Locate the cell with the specified text and output its (x, y) center coordinate. 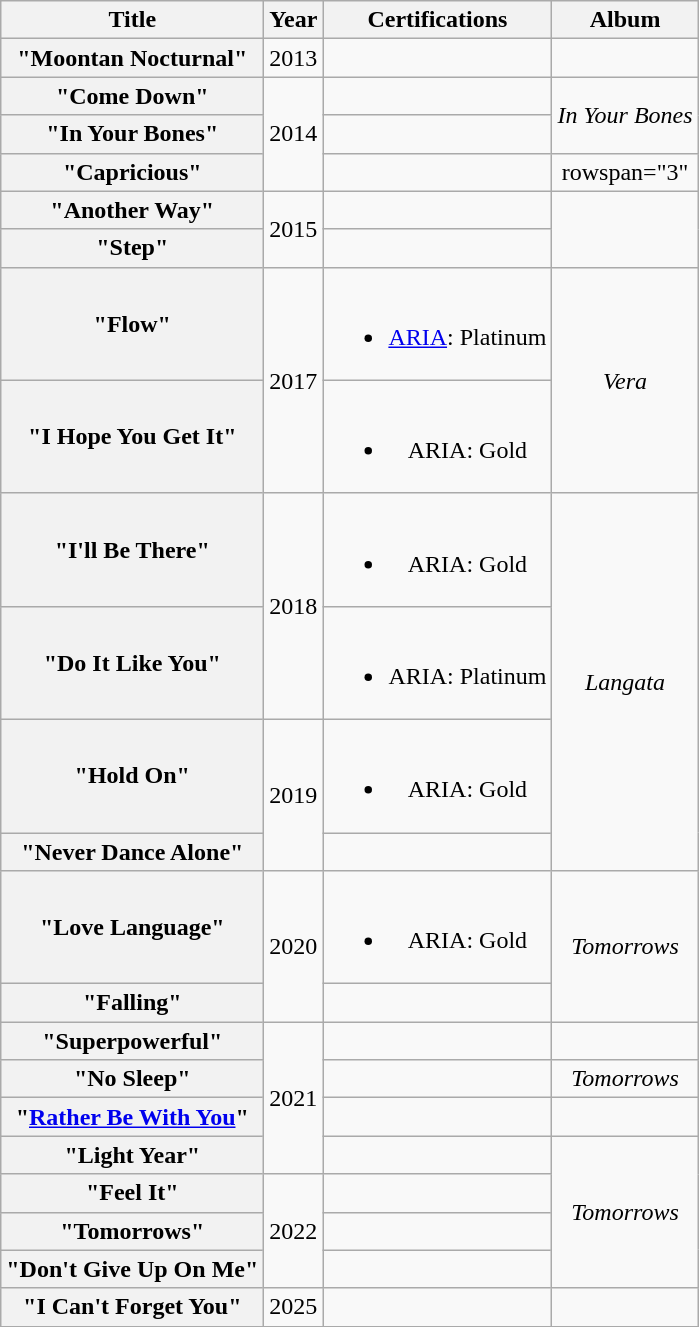
"Hold On" (132, 776)
Langata (625, 682)
"Moontan Nocturnal" (132, 58)
"Come Down" (132, 96)
Vera (625, 380)
Certifications (438, 20)
"In Your Bones" (132, 134)
"Flow" (132, 324)
"Rather Be With You" (132, 1117)
rowspan="3" (625, 172)
2021 (294, 1098)
2015 (294, 229)
"Don't Give Up On Me" (132, 1269)
2019 (294, 794)
"Do It Like You" (132, 662)
2018 (294, 606)
"Light Year" (132, 1155)
Album (625, 20)
"Never Dance Alone" (132, 851)
"Superpowerful" (132, 1041)
"I Hope You Get It" (132, 436)
"Step" (132, 248)
"Feel It" (132, 1193)
Year (294, 20)
2020 (294, 946)
"Love Language" (132, 928)
"Capricious" (132, 172)
In Your Bones (625, 115)
"I Can't Forget You" (132, 1307)
"Tomorrows" (132, 1231)
"Falling" (132, 1003)
2014 (294, 134)
2017 (294, 380)
Title (132, 20)
2022 (294, 1231)
2025 (294, 1307)
"I'll Be There" (132, 550)
"No Sleep" (132, 1079)
"Another Way" (132, 210)
2013 (294, 58)
